Detect which cell encompasses the target text, then output its [x, y] center coordinate. 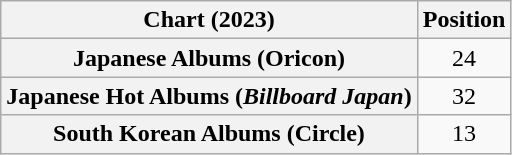
Chart (2023) [209, 20]
Japanese Hot Albums (Billboard Japan) [209, 96]
32 [464, 96]
South Korean Albums (Circle) [209, 134]
24 [464, 58]
13 [464, 134]
Position [464, 20]
Japanese Albums (Oricon) [209, 58]
